Output the (x, y) coordinate of the center of the cell containing the given text.  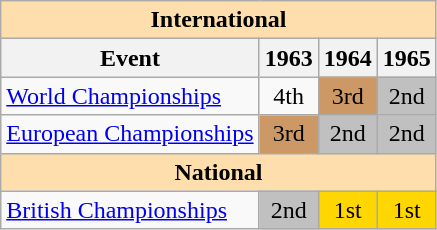
World Championships (130, 96)
1965 (406, 58)
1964 (348, 58)
1963 (288, 58)
4th (288, 96)
International (219, 20)
Event (130, 58)
British Championships (130, 210)
European Championships (130, 134)
National (219, 172)
